Find where the given text appears and provide that cell's center as [X, Y] coordinate. 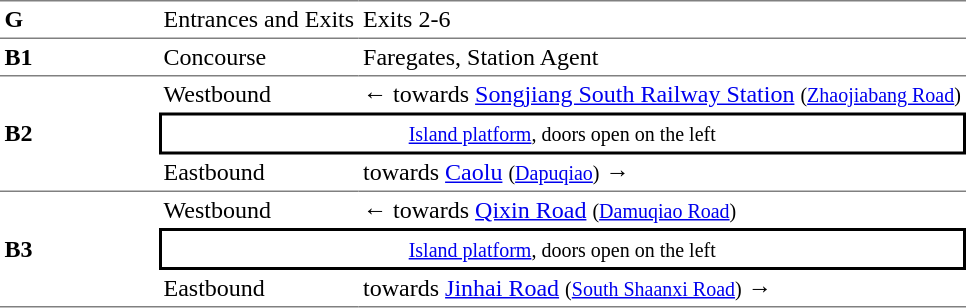
B1 [80, 58]
Entrances and Exits [259, 20]
B3 [80, 250]
← towards Qixin Road (Damuqiao Road) [662, 210]
← towards Songjiang South Railway Station (Zhaojiabang Road) [662, 94]
Concourse [259, 58]
towards Jinhai Road (South Shaanxi Road) → [662, 289]
B2 [80, 134]
towards Caolu (Dapuqiao) → [662, 173]
G [80, 20]
Faregates, Station Agent [662, 58]
Exits 2-6 [662, 20]
